Locate the cell with the specified text and output its (x, y) center coordinate. 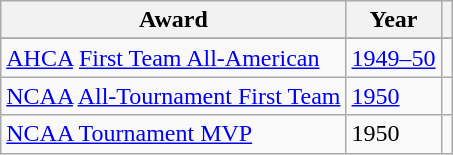
Year (394, 20)
NCAA Tournament MVP (174, 134)
NCAA All-Tournament First Team (174, 96)
Award (174, 20)
AHCA First Team All-American (174, 58)
1949–50 (394, 58)
